Extract the [x, y] coordinate from the center of the cell holding the provided text.  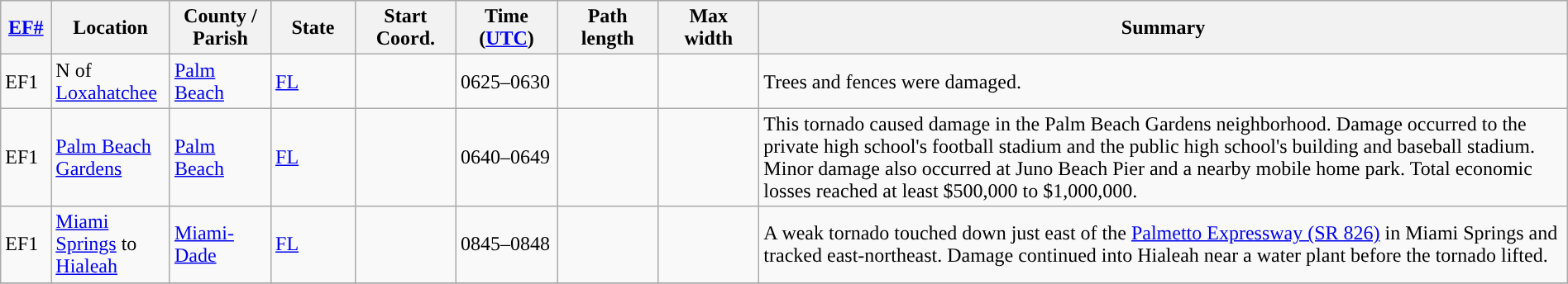
Miami Springs to Hialeah [111, 244]
N of Loxahatchee [111, 81]
County / Parish [220, 28]
0845–0848 [506, 244]
Palm Beach Gardens [111, 157]
Miami-Dade [220, 244]
Start Coord. [405, 28]
Location [111, 28]
Path length [608, 28]
EF# [26, 28]
0625–0630 [506, 81]
0640–0649 [506, 157]
State [313, 28]
Trees and fences were damaged. [1163, 81]
Time (UTC) [506, 28]
Summary [1163, 28]
Max width [709, 28]
